Return the [X, Y] coordinate for the center point of the cell that contains the specified text.  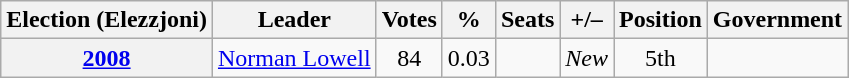
Government [777, 20]
New [587, 58]
2008 [107, 58]
0.03 [468, 58]
Leader [294, 20]
5th [661, 58]
Election (Elezzjoni) [107, 20]
84 [409, 58]
Norman Lowell [294, 58]
+/– [587, 20]
Seats [527, 20]
% [468, 20]
Votes [409, 20]
Position [661, 20]
